Search for the cell housing the specified text and yield its (X, Y) center coordinate. 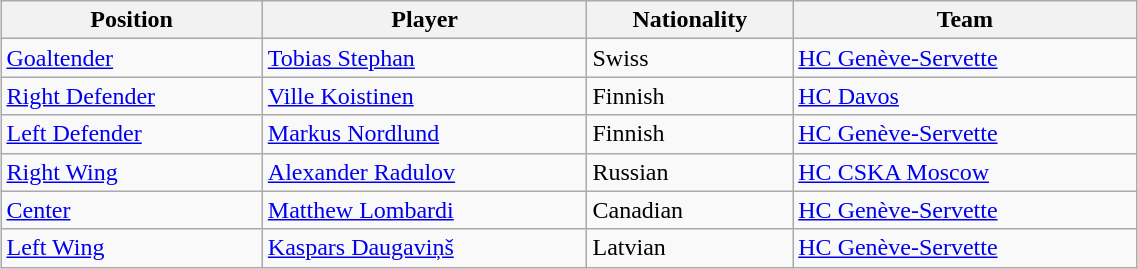
Center (132, 210)
Goaltender (132, 58)
Latvian (690, 248)
Right Defender (132, 96)
Position (132, 20)
HC CSKA Moscow (965, 172)
Kaspars Daugaviņš (424, 248)
Alexander Radulov (424, 172)
Right Wing (132, 172)
Canadian (690, 210)
Team (965, 20)
Nationality (690, 20)
Left Defender (132, 134)
HC Davos (965, 96)
Swiss (690, 58)
Russian (690, 172)
Player (424, 20)
Matthew Lombardi (424, 210)
Ville Koistinen (424, 96)
Left Wing (132, 248)
Markus Nordlund (424, 134)
Tobias Stephan (424, 58)
